Scan for the cell matching the given text and deliver its [X, Y] coordinate at center. 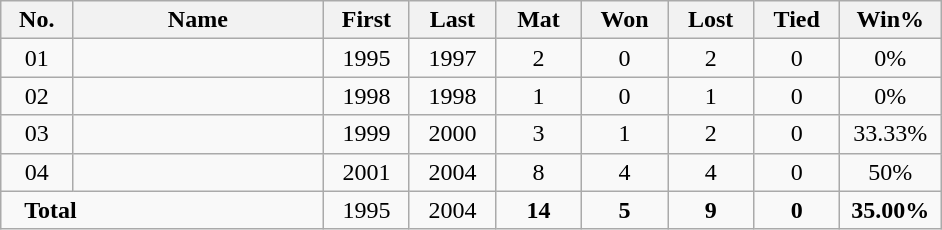
First [366, 20]
04 [36, 172]
8 [538, 172]
Total [162, 210]
2000 [452, 134]
3 [538, 134]
Win% [890, 20]
Lost [711, 20]
03 [36, 134]
33.33% [890, 134]
14 [538, 210]
01 [36, 58]
Won [625, 20]
Name [198, 20]
50% [890, 172]
02 [36, 96]
Last [452, 20]
Mat [538, 20]
2001 [366, 172]
35.00% [890, 210]
1997 [452, 58]
9 [711, 210]
No. [36, 20]
Tied [797, 20]
5 [625, 210]
1999 [366, 134]
